Return (x, y) of the center of cell containing provided text 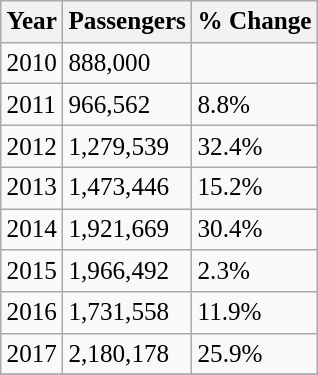
25.9% (255, 354)
1,966,492 (128, 271)
11.9% (255, 313)
2016 (32, 313)
Passengers (128, 22)
2011 (32, 105)
1,921,669 (128, 229)
888,000 (128, 63)
% Change (255, 22)
2013 (32, 188)
15.2% (255, 188)
2014 (32, 229)
966,562 (128, 105)
2017 (32, 354)
30.4% (255, 229)
1,279,539 (128, 146)
2010 (32, 63)
Year (32, 22)
2.3% (255, 271)
2012 (32, 146)
2,180,178 (128, 354)
1,731,558 (128, 313)
1,473,446 (128, 188)
8.8% (255, 105)
2015 (32, 271)
32.4% (255, 146)
